Identify which cell holds the provided text, then report its [x, y] central coordinate. 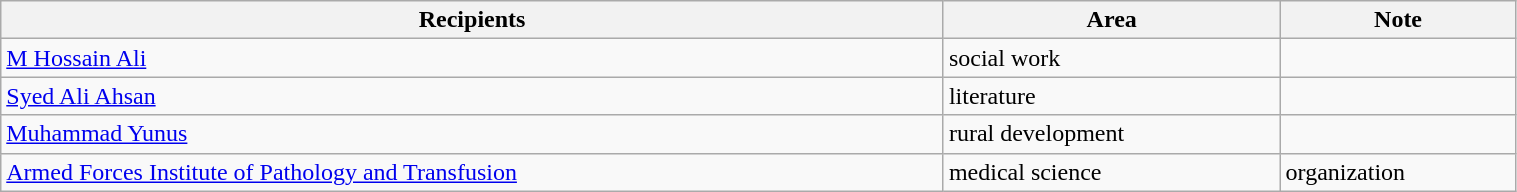
organization [1398, 172]
Note [1398, 20]
Syed Ali Ahsan [472, 96]
Armed Forces Institute of Pathology and Transfusion [472, 172]
medical science [1112, 172]
M Hossain Ali [472, 58]
literature [1112, 96]
rural development [1112, 134]
social work [1112, 58]
Muhammad Yunus [472, 134]
Recipients [472, 20]
Area [1112, 20]
